Search for the cell housing the specified text and yield its (x, y) center coordinate. 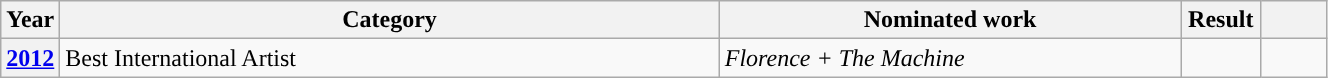
2012 (30, 58)
Category (390, 20)
Florence + The Machine (950, 58)
Best International Artist (390, 58)
Nominated work (950, 20)
Year (30, 20)
Result (1221, 20)
